Output the (x, y) coordinate of the center of the cell containing the given text.  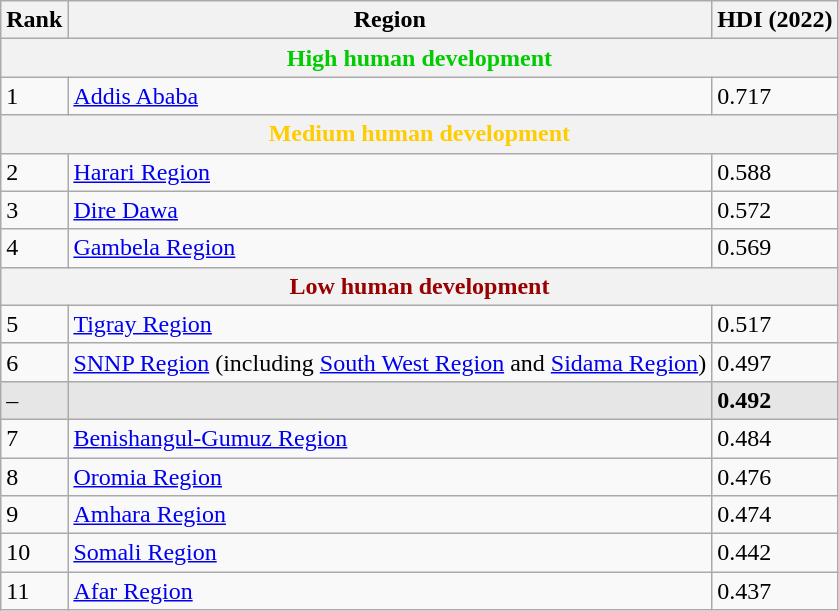
Medium human development (420, 134)
6 (34, 362)
Region (390, 20)
HDI (2022) (775, 20)
Dire Dawa (390, 210)
Oromia Region (390, 477)
2 (34, 172)
3 (34, 210)
0.484 (775, 438)
Amhara Region (390, 515)
0.497 (775, 362)
9 (34, 515)
Afar Region (390, 591)
0.569 (775, 248)
Low human development (420, 286)
0.492 (775, 400)
Benishangul-Gumuz Region (390, 438)
0.476 (775, 477)
4 (34, 248)
Harari Region (390, 172)
1 (34, 96)
11 (34, 591)
Somali Region (390, 553)
0.474 (775, 515)
– (34, 400)
0.442 (775, 553)
7 (34, 438)
5 (34, 324)
Tigray Region (390, 324)
Gambela Region (390, 248)
Addis Ababa (390, 96)
SNNP Region (including South West Region and Sidama Region) (390, 362)
8 (34, 477)
0.437 (775, 591)
10 (34, 553)
Rank (34, 20)
0.517 (775, 324)
0.717 (775, 96)
0.572 (775, 210)
0.588 (775, 172)
High human development (420, 58)
